From the cell containing the given text, extract its center point as (x, y) coordinate. 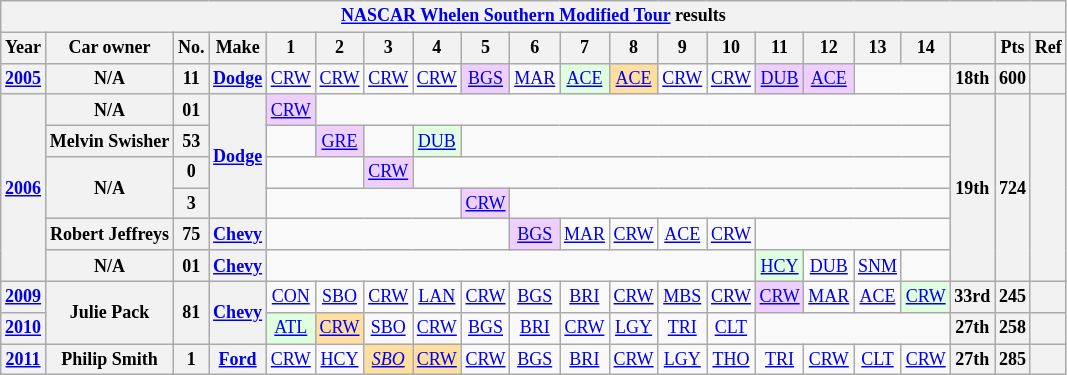
4 (436, 48)
GRE (340, 140)
13 (878, 48)
75 (192, 234)
18th (972, 78)
Car owner (109, 48)
0 (192, 172)
Ford (238, 360)
9 (682, 48)
MBS (682, 296)
Julie Pack (109, 312)
19th (972, 188)
2011 (24, 360)
NASCAR Whelen Southern Modified Tour results (534, 16)
10 (732, 48)
8 (634, 48)
Philip Smith (109, 360)
THO (732, 360)
285 (1013, 360)
53 (192, 140)
Robert Jeffreys (109, 234)
CON (290, 296)
ATL (290, 328)
No. (192, 48)
7 (585, 48)
2006 (24, 188)
2 (340, 48)
2010 (24, 328)
12 (829, 48)
6 (535, 48)
81 (192, 312)
Make (238, 48)
724 (1013, 188)
Melvin Swisher (109, 140)
Ref (1048, 48)
600 (1013, 78)
2005 (24, 78)
SNM (878, 266)
258 (1013, 328)
5 (486, 48)
2009 (24, 296)
Year (24, 48)
14 (926, 48)
Pts (1013, 48)
245 (1013, 296)
33rd (972, 296)
LAN (436, 296)
